Return [x, y] of the center of cell containing provided text 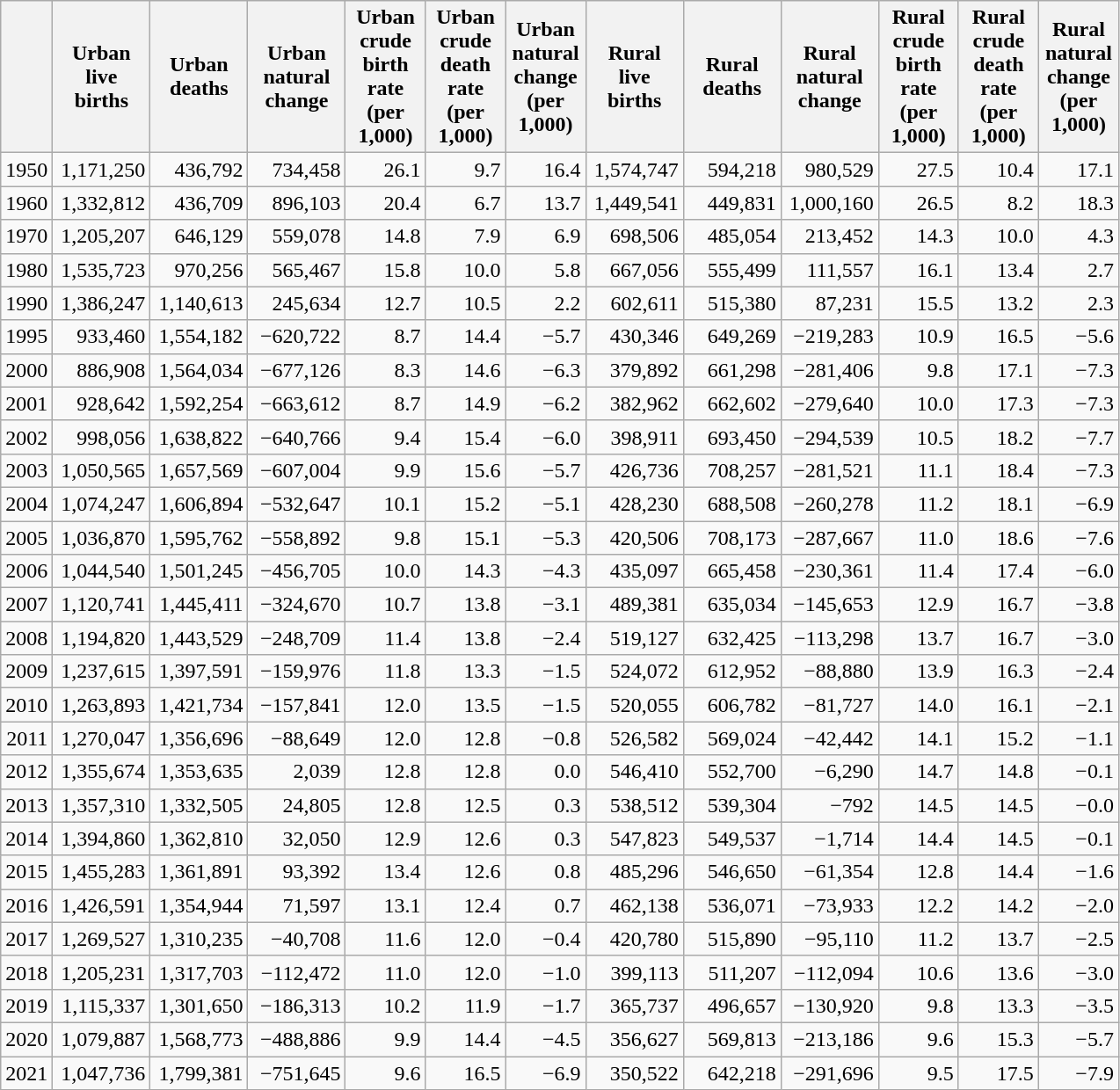
933,460 [102, 337]
1950 [26, 170]
526,582 [635, 738]
1,205,207 [102, 236]
980,529 [830, 170]
539,304 [731, 805]
−640,766 [297, 437]
1,310,235 [199, 939]
896,103 [297, 203]
688,508 [731, 504]
1,361,891 [199, 872]
1,394,860 [102, 839]
−213,186 [830, 1039]
8.2 [999, 203]
2015 [26, 872]
1,194,820 [102, 638]
−7.7 [1078, 437]
546,410 [635, 772]
2007 [26, 605]
24,805 [297, 805]
71,597 [297, 905]
515,380 [731, 303]
−3.1 [545, 605]
555,499 [731, 270]
−1.7 [545, 1006]
12.2 [918, 905]
350,522 [635, 1073]
1,445,411 [199, 605]
462,138 [635, 905]
2021 [26, 1073]
16.3 [999, 672]
708,173 [731, 537]
1,047,736 [102, 1073]
−7.6 [1078, 537]
2019 [26, 1006]
649,269 [731, 337]
420,780 [635, 939]
−291,696 [830, 1073]
−230,361 [830, 571]
13.6 [999, 972]
32,050 [297, 839]
−7.9 [1078, 1073]
1,535,723 [102, 270]
18.1 [999, 504]
−40,708 [297, 939]
549,537 [731, 839]
1980 [26, 270]
1,449,541 [635, 203]
552,700 [731, 772]
15.5 [918, 303]
15.8 [385, 270]
698,506 [635, 236]
2006 [26, 571]
2005 [26, 537]
18.6 [999, 537]
−620,722 [297, 337]
−6,290 [830, 772]
6.9 [545, 236]
Urban crude birth rate (per 1,000) [385, 77]
428,230 [635, 504]
436,792 [199, 170]
−488,886 [297, 1039]
1,269,527 [102, 939]
−281,406 [830, 370]
9.4 [385, 437]
Urban crude death rate (per 1,000) [466, 77]
1,638,822 [199, 437]
398,911 [635, 437]
10.6 [918, 972]
−677,126 [297, 370]
1,443,529 [199, 638]
2000 [26, 370]
485,296 [635, 872]
−186,313 [297, 1006]
1,606,894 [199, 504]
1,564,034 [199, 370]
−287,667 [830, 537]
646,129 [199, 236]
436,709 [199, 203]
485,054 [731, 236]
2004 [26, 504]
10.1 [385, 504]
−2.0 [1078, 905]
1,574,747 [635, 170]
538,512 [635, 805]
−219,283 [830, 337]
13.5 [466, 705]
1,354,944 [199, 905]
18.2 [999, 437]
1,050,565 [102, 470]
93,392 [297, 872]
5.8 [545, 270]
−159,976 [297, 672]
970,256 [199, 270]
602,611 [635, 303]
18.4 [999, 470]
87,231 [830, 303]
569,813 [731, 1039]
519,127 [635, 638]
546,650 [731, 872]
12.4 [466, 905]
1960 [26, 203]
15.1 [466, 537]
2001 [26, 403]
2013 [26, 805]
524,072 [635, 672]
−112,094 [830, 972]
662,602 [731, 403]
569,024 [731, 738]
1,000,160 [830, 203]
8.3 [385, 370]
1990 [26, 303]
Urban natural change (per 1,000) [545, 77]
632,425 [731, 638]
Rural crude birth rate (per 1,000) [918, 77]
1,657,569 [199, 470]
11.6 [385, 939]
1,120,741 [102, 605]
11.1 [918, 470]
1,317,703 [199, 972]
Rural crude death rate (per 1,000) [999, 77]
661,298 [731, 370]
−607,004 [297, 470]
515,890 [731, 939]
356,627 [635, 1039]
26.5 [918, 203]
−157,841 [297, 705]
1,355,674 [102, 772]
26.1 [385, 170]
−81,727 [830, 705]
1,074,247 [102, 504]
2008 [26, 638]
1,237,615 [102, 672]
2.2 [545, 303]
−0.8 [545, 738]
2010 [26, 705]
Rural natural change (per 1,000) [1078, 77]
2.3 [1078, 303]
547,823 [635, 839]
−88,880 [830, 672]
2018 [26, 972]
1,171,250 [102, 170]
14.6 [466, 370]
1,397,591 [199, 672]
−532,647 [297, 504]
−1,714 [830, 839]
111,557 [830, 270]
−663,612 [297, 403]
10.9 [918, 337]
−751,645 [297, 1073]
635,034 [731, 605]
1,356,696 [199, 738]
−145,653 [830, 605]
13.2 [999, 303]
642,218 [731, 1073]
1,592,254 [199, 403]
Urban deaths [199, 77]
20.4 [385, 203]
2002 [26, 437]
6.7 [466, 203]
15.6 [466, 470]
435,097 [635, 571]
1,115,337 [102, 1006]
365,737 [635, 1006]
12.7 [385, 303]
−294,539 [830, 437]
13.1 [385, 905]
7.9 [466, 236]
379,892 [635, 370]
13.9 [918, 672]
2009 [26, 672]
2012 [26, 772]
1970 [26, 236]
−248,709 [297, 638]
1,332,505 [199, 805]
886,908 [102, 370]
4.3 [1078, 236]
−0.4 [545, 939]
14.0 [918, 705]
−61,354 [830, 872]
−130,920 [830, 1006]
−558,892 [297, 537]
536,071 [731, 905]
426,736 [635, 470]
−260,278 [830, 504]
−792 [830, 805]
18.3 [1078, 203]
1,426,591 [102, 905]
1,301,650 [199, 1006]
Urban live births [102, 77]
11.8 [385, 672]
1,595,762 [199, 537]
594,218 [731, 170]
−88,649 [297, 738]
15.4 [466, 437]
0.8 [545, 872]
−0.0 [1078, 805]
511,207 [731, 972]
10.2 [385, 1006]
11.9 [466, 1006]
382,962 [635, 403]
1,353,635 [199, 772]
1,799,381 [199, 1073]
Rural deaths [731, 77]
10.7 [385, 605]
1,044,540 [102, 571]
1995 [26, 337]
0.7 [545, 905]
−6.3 [545, 370]
1,270,047 [102, 738]
14.9 [466, 403]
1,079,887 [102, 1039]
245,634 [297, 303]
−112,472 [297, 972]
2,039 [297, 772]
1,568,773 [199, 1039]
1,036,870 [102, 537]
14.7 [918, 772]
10.4 [999, 170]
399,113 [635, 972]
693,450 [731, 437]
−324,670 [297, 605]
1,332,812 [102, 203]
1,554,182 [199, 337]
734,458 [297, 170]
2014 [26, 839]
2.7 [1078, 270]
17.5 [999, 1073]
430,346 [635, 337]
−5.6 [1078, 337]
1,357,310 [102, 805]
420,506 [635, 537]
2011 [26, 738]
−6.2 [545, 403]
−4.3 [545, 571]
1,263,893 [102, 705]
928,642 [102, 403]
−5.3 [545, 537]
15.3 [999, 1039]
606,782 [731, 705]
−42,442 [830, 738]
449,831 [731, 203]
1,205,231 [102, 972]
1,362,810 [199, 839]
−73,933 [830, 905]
1,455,283 [102, 872]
1,421,734 [199, 705]
17.3 [999, 403]
−1.1 [1078, 738]
9.5 [918, 1073]
−95,110 [830, 939]
520,055 [635, 705]
Rural natural change [830, 77]
667,056 [635, 270]
−2.5 [1078, 939]
Urban natural change [297, 77]
Rural live births [635, 77]
665,458 [731, 571]
−4.5 [545, 1039]
−279,640 [830, 403]
−2.1 [1078, 705]
2020 [26, 1039]
−456,705 [297, 571]
565,467 [297, 270]
1,386,247 [102, 303]
0.0 [545, 772]
16.4 [545, 170]
17.4 [999, 571]
998,056 [102, 437]
−1.6 [1078, 872]
14.1 [918, 738]
2017 [26, 939]
−281,521 [830, 470]
−3.5 [1078, 1006]
2016 [26, 905]
2003 [26, 470]
1,140,613 [199, 303]
9.7 [466, 170]
14.2 [999, 905]
708,257 [731, 470]
612,952 [731, 672]
−5.1 [545, 504]
12.5 [466, 805]
559,078 [297, 236]
1,501,245 [199, 571]
489,381 [635, 605]
496,657 [731, 1006]
27.5 [918, 170]
−113,298 [830, 638]
213,452 [830, 236]
−3.8 [1078, 605]
−1.0 [545, 972]
